Search for the cell housing the specified text and yield its (x, y) center coordinate. 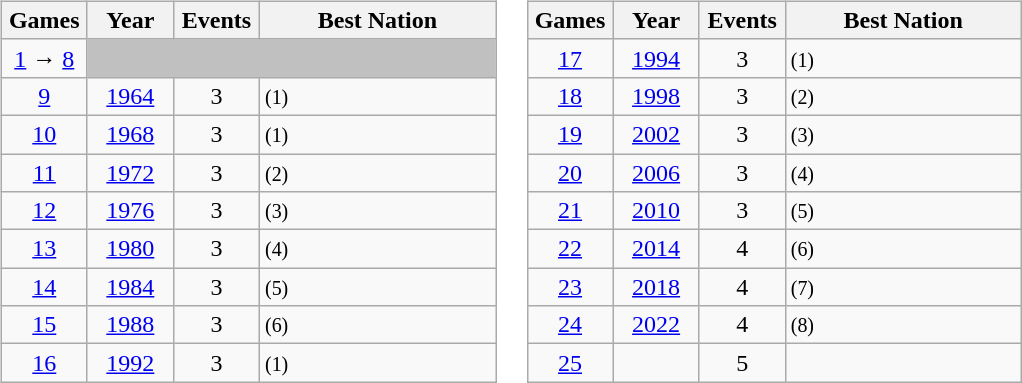
11 (44, 173)
10 (44, 134)
14 (44, 287)
5 (742, 363)
12 (44, 211)
2022 (656, 325)
22 (570, 249)
1976 (130, 211)
1984 (130, 287)
1994 (656, 58)
18 (570, 96)
21 (570, 211)
2018 (656, 287)
9 (44, 96)
23 (570, 287)
16 (44, 363)
2014 (656, 249)
1968 (130, 134)
(8) (903, 325)
24 (570, 325)
1972 (130, 173)
2010 (656, 211)
1992 (130, 363)
1988 (130, 325)
1 → 8 (44, 58)
25 (570, 363)
1964 (130, 96)
(7) (903, 287)
20 (570, 173)
2006 (656, 173)
1998 (656, 96)
2002 (656, 134)
15 (44, 325)
1980 (130, 249)
17 (570, 58)
19 (570, 134)
13 (44, 249)
